Scan for the cell matching the given text and deliver its [X, Y] coordinate at center. 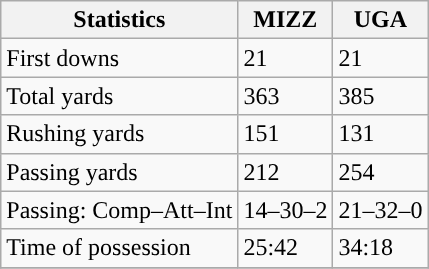
151 [286, 134]
14–30–2 [286, 210]
Statistics [120, 20]
212 [286, 172]
21–32–0 [380, 210]
Time of possession [120, 248]
Passing yards [120, 172]
First downs [120, 58]
Rushing yards [120, 134]
363 [286, 96]
UGA [380, 20]
Total yards [120, 96]
25:42 [286, 248]
MIZZ [286, 20]
254 [380, 172]
131 [380, 134]
34:18 [380, 248]
Passing: Comp–Att–Int [120, 210]
385 [380, 96]
